Identify which cell holds the provided text, then report its [X, Y] central coordinate. 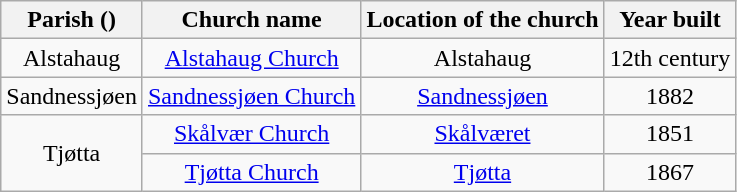
Sandnessjøen Church [251, 96]
Church name [251, 20]
Parish () [72, 20]
12th century [670, 58]
1867 [670, 172]
Skålvær Church [251, 134]
Year built [670, 20]
1882 [670, 96]
Skålværet [482, 134]
Alstahaug Church [251, 58]
1851 [670, 134]
Tjøtta Church [251, 172]
Location of the church [482, 20]
